Find where the given text appears and provide that cell's center as (x, y) coordinate. 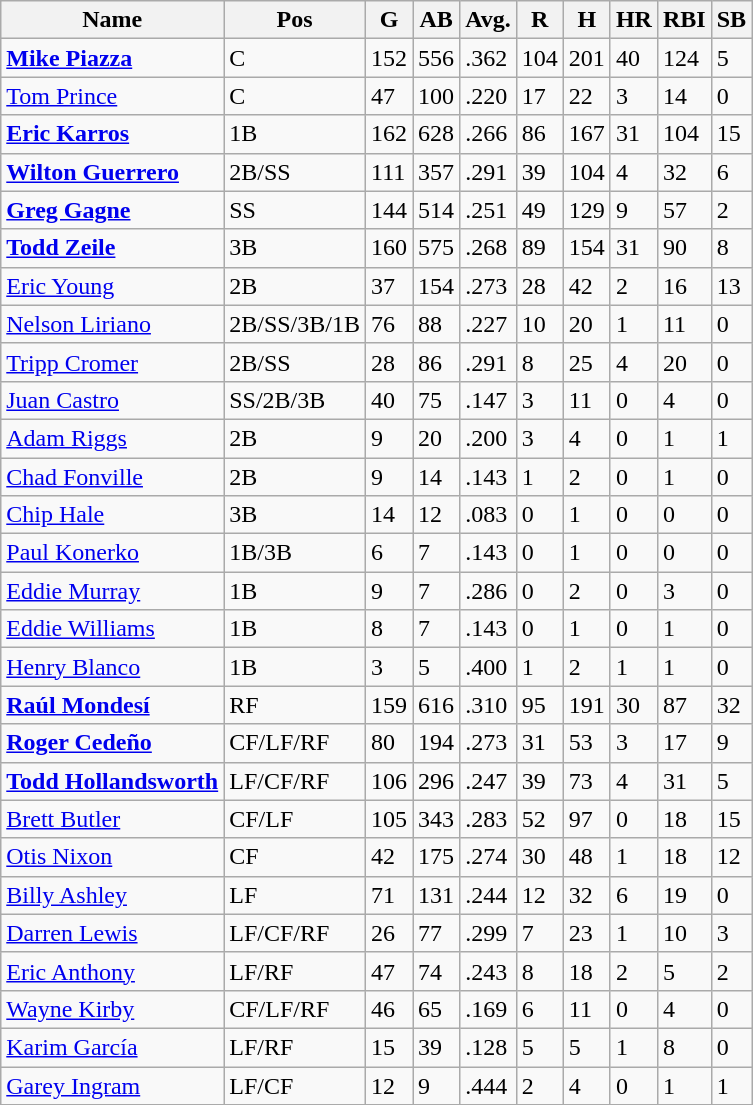
88 (436, 324)
.169 (488, 1009)
Juan Castro (112, 400)
16 (684, 286)
.283 (488, 819)
100 (436, 96)
53 (586, 743)
.444 (488, 1085)
Billy Ashley (112, 895)
201 (586, 58)
Mike Piazza (112, 58)
357 (436, 172)
.243 (488, 971)
Paul Konerko (112, 553)
191 (586, 705)
.362 (488, 58)
H (586, 20)
77 (436, 933)
575 (436, 248)
.299 (488, 933)
.147 (488, 400)
CF (295, 857)
90 (684, 248)
.400 (488, 667)
.247 (488, 781)
SB (731, 20)
Otis Nixon (112, 857)
Garey Ingram (112, 1085)
Roger Cedeño (112, 743)
Eddie Williams (112, 629)
Eddie Murray (112, 591)
26 (388, 933)
.083 (488, 515)
80 (388, 743)
.268 (488, 248)
111 (388, 172)
95 (540, 705)
Eric Young (112, 286)
SS/2B/3B (295, 400)
25 (586, 362)
RBI (684, 20)
Nelson Liriano (112, 324)
.227 (488, 324)
37 (388, 286)
R (540, 20)
71 (388, 895)
556 (436, 58)
Todd Hollandsworth (112, 781)
Chad Fonville (112, 477)
LF/CF (295, 1085)
LF (295, 895)
19 (684, 895)
46 (388, 1009)
129 (586, 210)
.274 (488, 857)
628 (436, 134)
87 (684, 705)
Raúl Mondesí (112, 705)
.286 (488, 591)
57 (684, 210)
Greg Gagne (112, 210)
Brett Butler (112, 819)
Karim García (112, 1047)
Tom Prince (112, 96)
CF/LF (295, 819)
75 (436, 400)
65 (436, 1009)
G (388, 20)
194 (436, 743)
175 (436, 857)
Wayne Kirby (112, 1009)
Eric Karros (112, 134)
76 (388, 324)
105 (388, 819)
162 (388, 134)
160 (388, 248)
Todd Zeile (112, 248)
343 (436, 819)
296 (436, 781)
Pos (295, 20)
514 (436, 210)
89 (540, 248)
131 (436, 895)
97 (586, 819)
52 (540, 819)
23 (586, 933)
1B/3B (295, 553)
Chip Hale (112, 515)
HR (634, 20)
49 (540, 210)
Name (112, 20)
AB (436, 20)
.310 (488, 705)
Tripp Cromer (112, 362)
.220 (488, 96)
74 (436, 971)
Henry Blanco (112, 667)
.251 (488, 210)
.266 (488, 134)
SS (295, 210)
.128 (488, 1047)
Adam Riggs (112, 438)
.200 (488, 438)
167 (586, 134)
48 (586, 857)
159 (388, 705)
144 (388, 210)
Darren Lewis (112, 933)
124 (684, 58)
RF (295, 705)
Avg. (488, 20)
Eric Anthony (112, 971)
616 (436, 705)
152 (388, 58)
73 (586, 781)
Wilton Guerrero (112, 172)
2B/SS/3B/1B (295, 324)
13 (731, 286)
.244 (488, 895)
106 (388, 781)
22 (586, 96)
